From the cell containing the given text, extract its center point as [X, Y] coordinate. 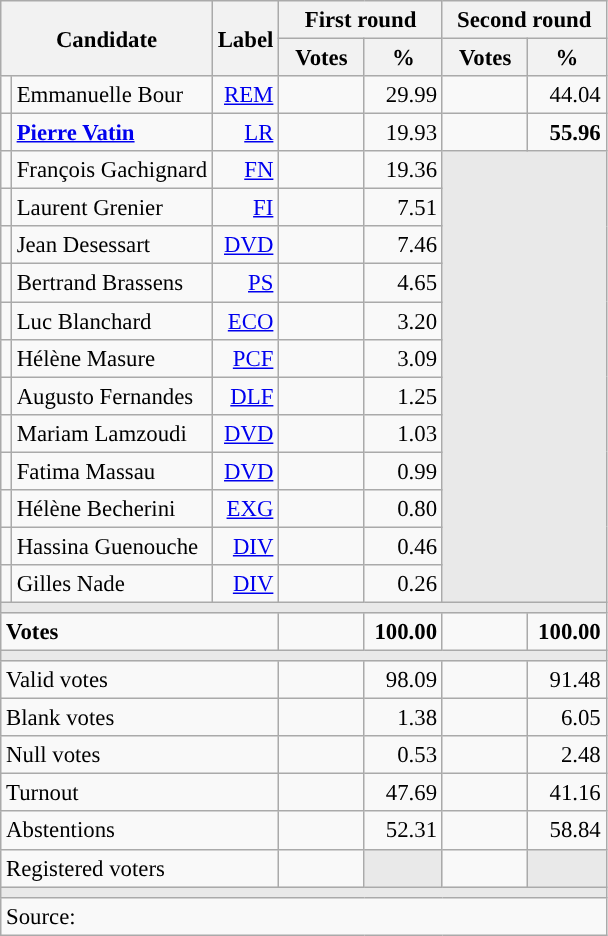
41.16 [567, 793]
Pierre Vatin [112, 133]
Abstentions [140, 831]
19.36 [403, 170]
47.69 [403, 793]
7.51 [403, 208]
Second round [524, 20]
LR [245, 133]
7.46 [403, 245]
Candidate [107, 38]
Jean Desessart [112, 245]
Hélène Becherini [112, 509]
Gilles Nade [112, 584]
ECO [245, 321]
FN [245, 170]
55.96 [567, 133]
0.46 [403, 546]
44.04 [567, 95]
Luc Blanchard [112, 321]
1.03 [403, 433]
Valid votes [140, 680]
Turnout [140, 793]
52.31 [403, 831]
2.48 [567, 755]
1.38 [403, 718]
6.05 [567, 718]
Laurent Grenier [112, 208]
Null votes [140, 755]
0.53 [403, 755]
Hélène Masure [112, 358]
19.93 [403, 133]
Bertrand Brassens [112, 283]
3.09 [403, 358]
FI [245, 208]
Emmanuelle Bour [112, 95]
François Gachignard [112, 170]
Source: [304, 916]
4.65 [403, 283]
First round [361, 20]
Hassina Guenouche [112, 546]
91.48 [567, 680]
Blank votes [140, 718]
29.99 [403, 95]
Label [245, 38]
Fatima Massau [112, 471]
3.20 [403, 321]
DLF [245, 396]
1.25 [403, 396]
0.99 [403, 471]
98.09 [403, 680]
58.84 [567, 831]
Augusto Fernandes [112, 396]
PS [245, 283]
PCF [245, 358]
0.26 [403, 584]
REM [245, 95]
0.80 [403, 509]
Registered voters [140, 868]
Mariam Lamzoudi [112, 433]
EXG [245, 509]
